From the cell containing the given text, extract its center point as [X, Y] coordinate. 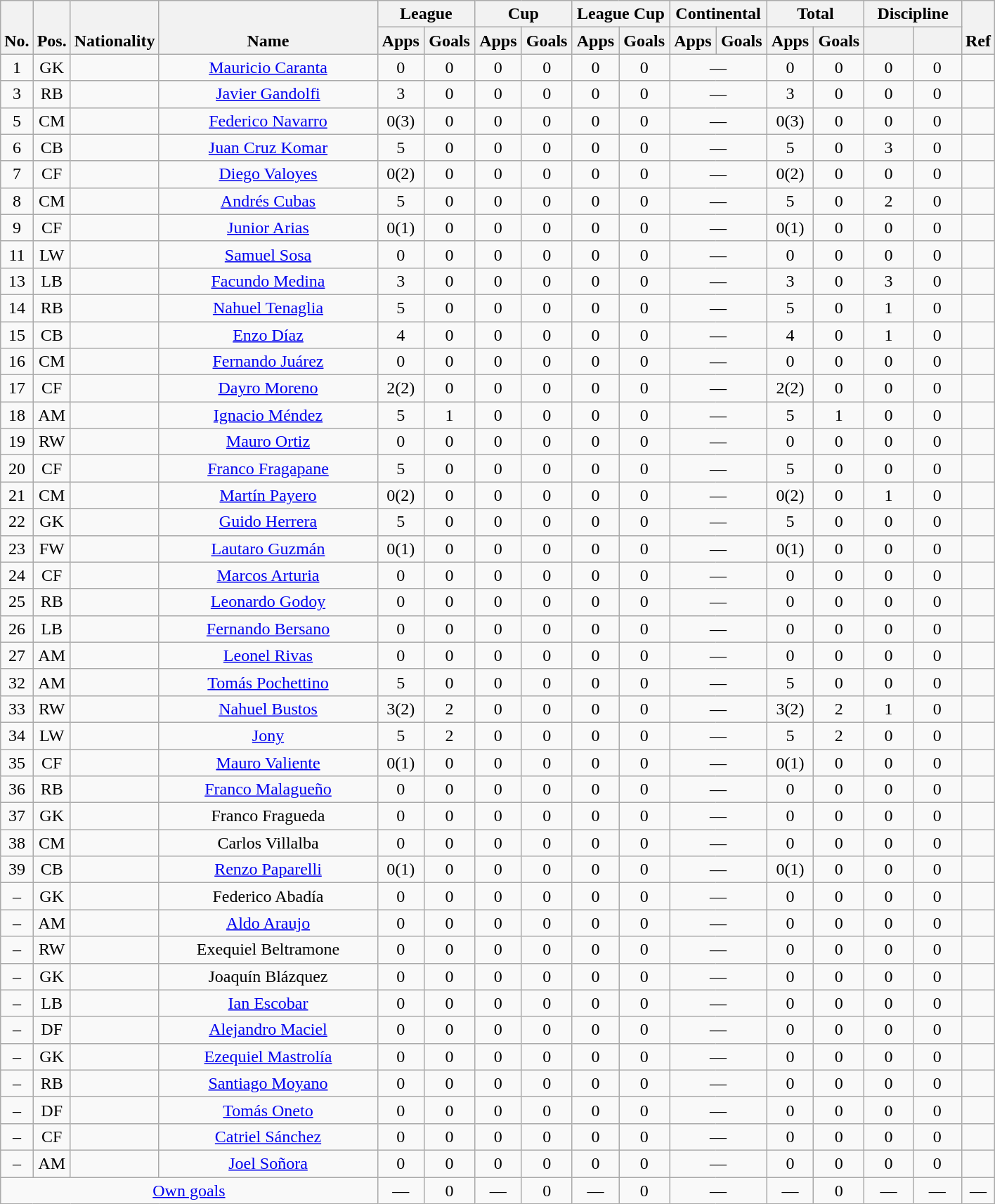
39 [17, 870]
Guido Herrera [268, 522]
Fernando Juárez [268, 362]
Junior Arias [268, 228]
6 [17, 148]
Enzo Díaz [268, 335]
Leonardo Godoy [268, 602]
Facundo Medina [268, 281]
18 [17, 415]
17 [17, 388]
Nahuel Tenaglia [268, 308]
Samuel Sosa [268, 254]
Catriel Sánchez [268, 1137]
8 [17, 201]
Franco Malagueño [268, 790]
16 [17, 362]
Mauro Ortiz [268, 442]
League Cup [621, 14]
Ian Escobar [268, 1003]
19 [17, 442]
Mauricio Caranta [268, 67]
7 [17, 174]
Fernando Bersano [268, 629]
Tomás Oneto [268, 1110]
20 [17, 469]
Cup [524, 14]
37 [17, 816]
Marcos Arturia [268, 575]
Ignacio Méndez [268, 415]
Continental [718, 14]
11 [17, 254]
14 [17, 308]
Alejandro Maciel [268, 1030]
38 [17, 843]
26 [17, 629]
34 [17, 735]
Federico Navarro [268, 121]
Martín Payero [268, 495]
Renzo Paparelli [268, 870]
Total [815, 14]
25 [17, 602]
35 [17, 762]
Nationality [115, 27]
13 [17, 281]
Andrés Cubas [268, 201]
Dayro Moreno [268, 388]
Javier Gandolfi [268, 94]
Nahuel Bustos [268, 709]
Jony [268, 735]
Discipline [913, 14]
Pos. [52, 27]
Franco Fragapane [268, 469]
Joaquín Blázquez [268, 976]
Joel Soñora [268, 1163]
League [426, 14]
Aldo Araujo [268, 923]
33 [17, 709]
9 [17, 228]
21 [17, 495]
No. [17, 27]
Juan Cruz Komar [268, 148]
Federico Abadía [268, 896]
FW [52, 549]
24 [17, 575]
32 [17, 682]
Tomás Pochettino [268, 682]
22 [17, 522]
Name [268, 27]
36 [17, 790]
Mauro Valiente [268, 762]
Santiago Moyano [268, 1083]
Own goals [189, 1191]
15 [17, 335]
Carlos Villalba [268, 843]
Diego Valoyes [268, 174]
Exequiel Beltramone [268, 950]
Lautaro Guzmán [268, 549]
Ref [978, 27]
Leonel Rivas [268, 655]
Ezequiel Mastrolía [268, 1056]
Franco Fragueda [268, 816]
27 [17, 655]
23 [17, 549]
